From the cell containing the given text, extract its center point as (x, y) coordinate. 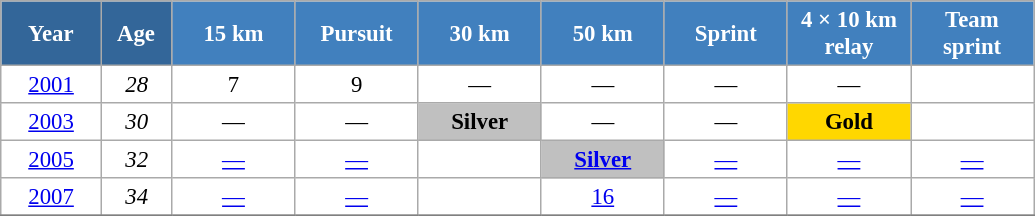
34 (136, 197)
9 (356, 85)
Sprint (726, 34)
16 (602, 197)
2001 (52, 85)
Year (52, 34)
30 km (480, 34)
2005 (52, 160)
32 (136, 160)
7 (234, 85)
Age (136, 34)
Team sprint (972, 34)
2007 (52, 197)
2003 (52, 122)
30 (136, 122)
50 km (602, 34)
15 km (234, 34)
4 × 10 km relay (848, 34)
28 (136, 85)
Pursuit (356, 34)
Gold (848, 122)
